Return [X, Y] of the center of cell containing provided text 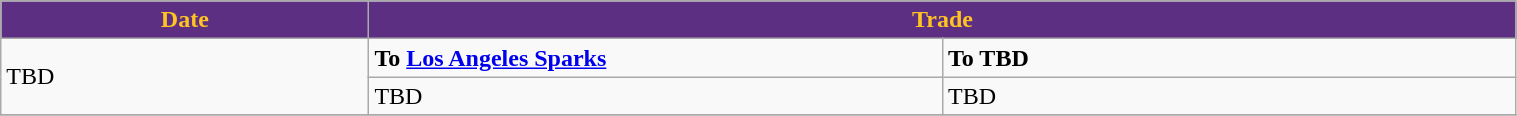
Date [185, 20]
To Los Angeles Sparks [656, 58]
To TBD [1229, 58]
Trade [942, 20]
